Pinpoint the cell where the given text exists, returning its (x, y) midpoint coordinate. 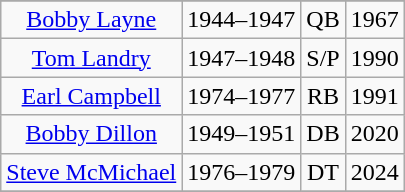
Tom Landry (92, 58)
1991 (374, 96)
2020 (374, 134)
Bobby Layne (92, 20)
RB (323, 96)
QB (323, 20)
1967 (374, 20)
1990 (374, 58)
Steve McMichael (92, 172)
S/P (323, 58)
1974–1977 (242, 96)
1976–1979 (242, 172)
DB (323, 134)
1944–1947 (242, 20)
DT (323, 172)
Bobby Dillon (92, 134)
Earl Campbell (92, 96)
2024 (374, 172)
1947–1948 (242, 58)
1949–1951 (242, 134)
